Capture the cell that displays the provided text and extract its [X, Y] central coordinate. 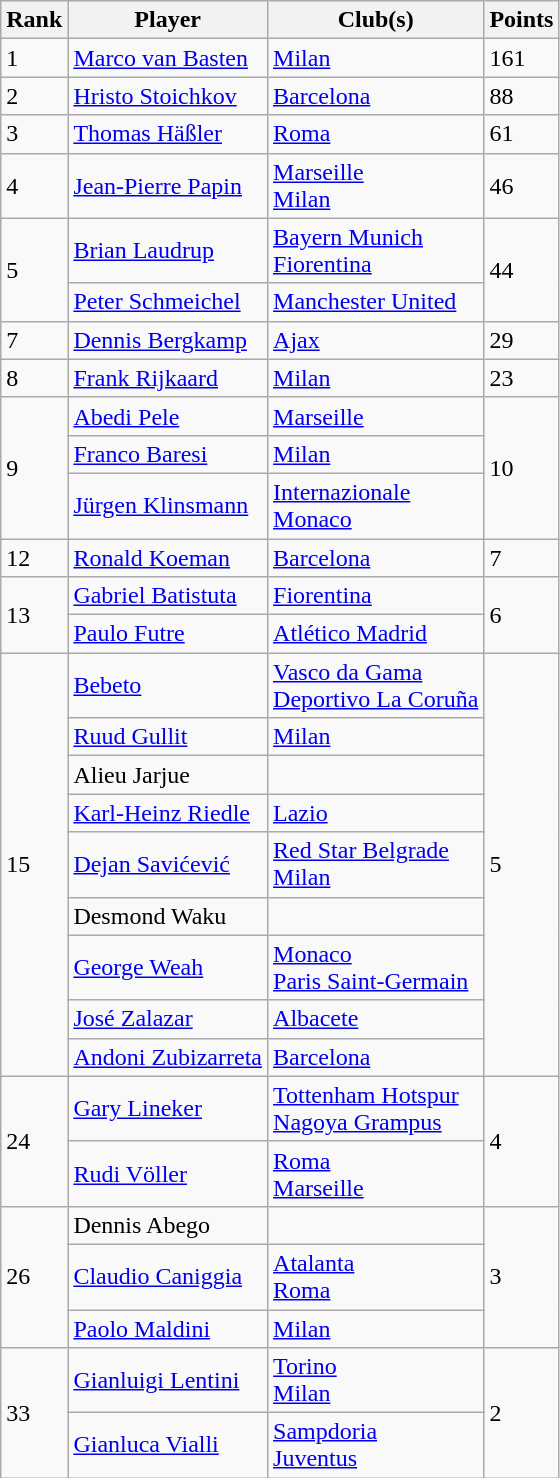
Albacete [376, 1019]
Player [168, 20]
Red Star Belgrade Milan [376, 864]
Club(s) [376, 20]
Lazio [376, 813]
Marseille Milan [376, 186]
Gianluca Vialli [168, 1446]
Ruud Gullit [168, 737]
46 [522, 186]
Bebeto [168, 686]
Ronald Koeman [168, 557]
Hristo Stoichkov [168, 96]
Marseille [376, 416]
Monaco Paris Saint-Germain [376, 968]
José Zalazar [168, 1019]
Roma [376, 134]
Torino Milan [376, 1380]
Claudio Caniggia [168, 1276]
Jean-Pierre Papin [168, 186]
George Weah [168, 968]
Gabriel Batistuta [168, 596]
Desmond Waku [168, 916]
6 [522, 615]
Jürgen Klinsmann [168, 506]
Frank Rijkaard [168, 378]
88 [522, 96]
161 [522, 58]
Franco Baresi [168, 454]
Gianluigi Lentini [168, 1380]
Dejan Savićević [168, 864]
Paolo Maldini [168, 1329]
Tottenham Hotspur Nagoya Grampus [376, 1108]
Internazionale Monaco [376, 506]
12 [34, 557]
Karl-Heinz Riedle [168, 813]
8 [34, 378]
10 [522, 468]
Marco van Basten [168, 58]
44 [522, 270]
24 [34, 1141]
23 [522, 378]
61 [522, 134]
Ajax [376, 340]
Rank [34, 20]
Alieu Jarjue [168, 775]
13 [34, 615]
Atalanta Roma [376, 1276]
29 [522, 340]
Vasco da Gama Deportivo La Coruña [376, 686]
Fiorentina [376, 596]
1 [34, 58]
Atlético Madrid [376, 634]
Andoni Zubizarreta [168, 1057]
Gary Lineker [168, 1108]
15 [34, 865]
Manchester United [376, 302]
Abedi Pele [168, 416]
Bayern Munich Fiorentina [376, 250]
Brian Laudrup [168, 250]
Thomas Häßler [168, 134]
Points [522, 20]
Dennis Bergkamp [168, 340]
Dennis Abego [168, 1225]
9 [34, 468]
33 [34, 1413]
Roma Marseille [376, 1174]
Rudi Völler [168, 1174]
26 [34, 1276]
Paulo Futre [168, 634]
Peter Schmeichel [168, 302]
Sampdoria Juventus [376, 1446]
